Identify which cell holds the provided text, then report its (X, Y) central coordinate. 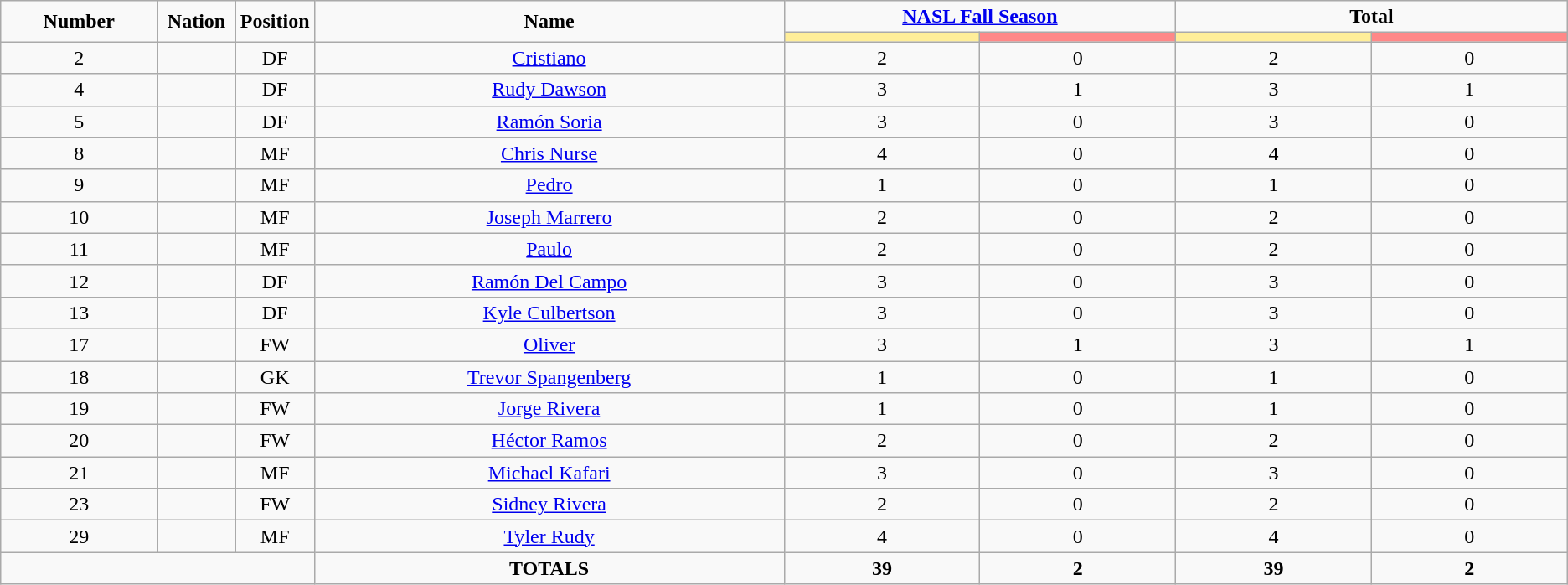
Héctor Ramos (549, 441)
NASL Fall Season (980, 17)
Total (1372, 17)
Rudy Dawson (549, 90)
Nation (197, 22)
Jorge Rivera (549, 409)
11 (79, 249)
12 (79, 281)
Chris Nurse (549, 153)
Sidney Rivera (549, 505)
5 (79, 122)
Oliver (549, 344)
9 (79, 185)
Michael Kafari (549, 473)
Trevor Spangenberg (549, 376)
Ramón Del Campo (549, 281)
29 (79, 536)
Cristiano (549, 58)
Ramón Soria (549, 122)
GK (275, 376)
Tyler Rudy (549, 536)
Number (79, 22)
Position (275, 22)
Pedro (549, 185)
Paulo (549, 249)
Name (549, 22)
10 (79, 217)
Joseph Marrero (549, 217)
8 (79, 153)
23 (79, 505)
18 (79, 376)
13 (79, 313)
21 (79, 473)
19 (79, 409)
Kyle Culbertson (549, 313)
20 (79, 441)
TOTALS (549, 568)
17 (79, 344)
